For the text-containing cell, return its midpoint in (X, Y) coordinate format. 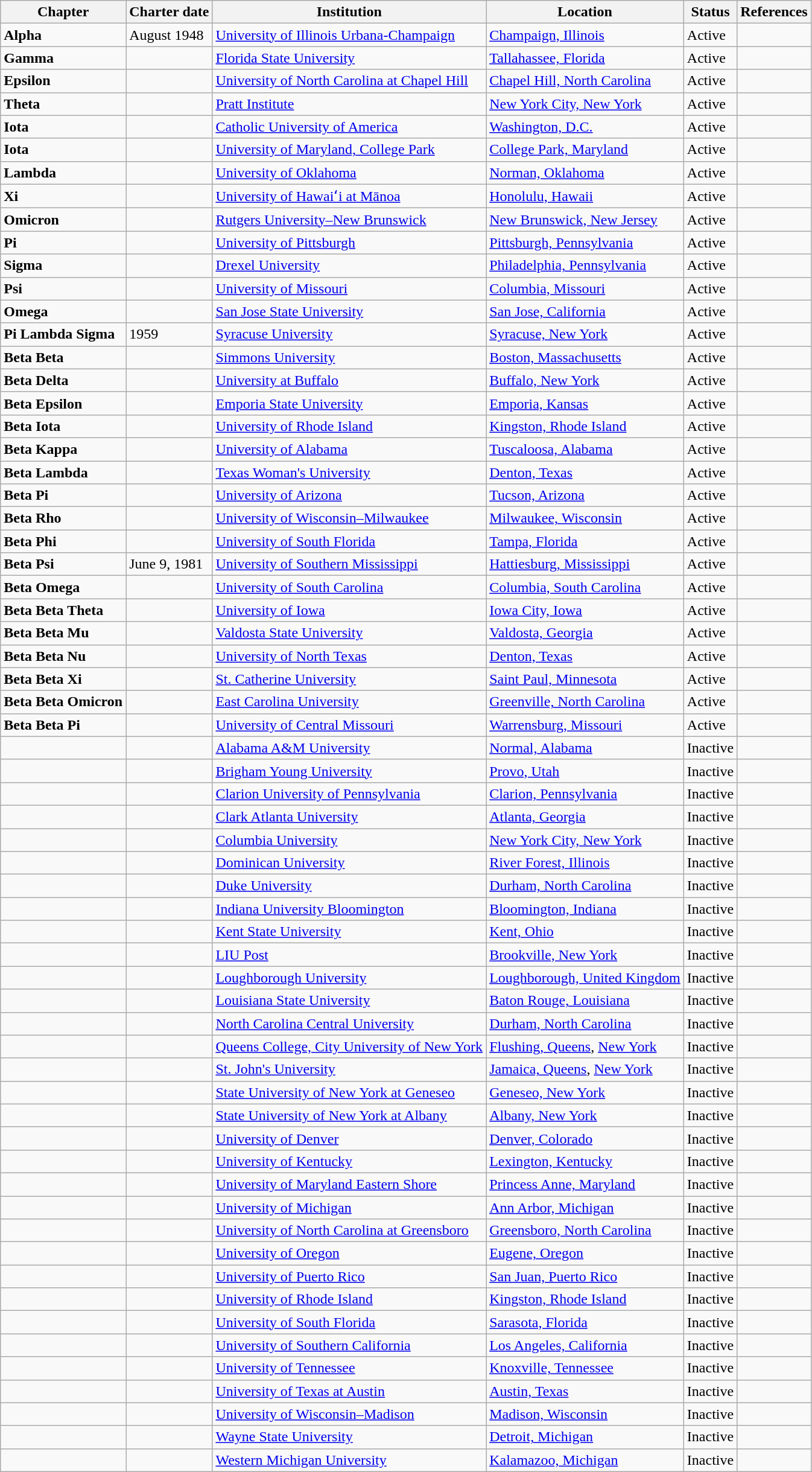
Albany, New York (585, 1115)
Madison, Wisconsin (585, 1414)
Dominican University (349, 863)
1959 (169, 334)
Psi (63, 288)
University of Alabama (349, 449)
Sigma (63, 266)
Location (585, 12)
Beta Beta Nu (63, 656)
Tallahassee, Florida (585, 58)
Tucson, Arizona (585, 495)
University of North Texas (349, 656)
Valdosta State University (349, 633)
Philadelphia, Pennsylvania (585, 266)
University of South Carolina (349, 587)
Los Angeles, California (585, 1345)
Gamma (63, 58)
Beta Beta Omicron (63, 702)
Ann Arbor, Michigan (585, 1208)
Rutgers University–New Brunswick (349, 220)
University of Southern California (349, 1345)
Kalamazoo, Michigan (585, 1460)
University of Wisconsin–Milwaukee (349, 518)
Drexel University (349, 266)
Xi (63, 196)
Warrensburg, Missouri (585, 725)
Chapel Hill, North Carolina (585, 81)
Columbia, South Carolina (585, 587)
Knoxville, Tennessee (585, 1368)
Omega (63, 311)
College Park, Maryland (585, 150)
Duke University (349, 886)
San Jose, California (585, 311)
Clarion, Pennsylvania (585, 794)
Beta Iota (63, 426)
Brigham Young University (349, 771)
Pratt Institute (349, 104)
Brookville, New York (585, 955)
Kent, Ohio (585, 932)
Epsilon (63, 81)
Greensboro, North Carolina (585, 1231)
Champaign, Illinois (585, 35)
Beta Beta (63, 357)
University of Puerto Rico (349, 1276)
Provo, Utah (585, 771)
University of Denver (349, 1138)
Beta Lambda (63, 473)
Louisiana State University (349, 1001)
Beta Phi (63, 541)
Tampa, Florida (585, 541)
State University of New York at Albany (349, 1115)
University of Michigan (349, 1208)
Florida State University (349, 58)
Syracuse University (349, 334)
North Carolina Central University (349, 1024)
University of North Carolina at Greensboro (349, 1231)
Loughborough University (349, 978)
Greenville, North Carolina (585, 702)
Beta Delta (63, 380)
Beta Beta Xi (63, 679)
Flushing, Queens, New York (585, 1047)
University of North Carolina at Chapel Hill (349, 81)
Hattiesburg, Mississippi (585, 564)
University of Oregon (349, 1254)
Emporia State University (349, 403)
Norman, Oklahoma (585, 173)
University at Buffalo (349, 380)
University of Illinois Urbana-Champaign (349, 35)
Institution (349, 12)
Beta Beta Theta (63, 610)
Columbia University (349, 840)
Geneseo, New York (585, 1092)
Princess Anne, Maryland (585, 1184)
Queens College, City University of New York (349, 1047)
Syracuse, New York (585, 334)
Eugene, Oregon (585, 1254)
Beta Beta Pi (63, 725)
Alabama A&M University (349, 748)
LIU Post (349, 955)
St. John's University (349, 1069)
University of Maryland Eastern Shore (349, 1184)
Beta Epsilon (63, 403)
August 1948 (169, 35)
University of Tennessee (349, 1368)
Bloomington, Indiana (585, 909)
Status (710, 12)
Tuscaloosa, Alabama (585, 449)
University of Central Missouri (349, 725)
Simmons University (349, 357)
Beta Pi (63, 495)
Columbia, Missouri (585, 288)
Alpha (63, 35)
University of Pittsburgh (349, 243)
Wayne State University (349, 1437)
Emporia, Kansas (585, 403)
Honolulu, Hawaii (585, 196)
East Carolina University (349, 702)
Clark Atlanta University (349, 817)
Loughborough, United Kingdom (585, 978)
University of Arizona (349, 495)
Theta (63, 104)
Beta Psi (63, 564)
Beta Omega (63, 587)
Lambda (63, 173)
State University of New York at Geneseo (349, 1092)
University of Southern Mississippi (349, 564)
Texas Woman's University (349, 473)
Pittsburgh, Pennsylvania (585, 243)
University of Missouri (349, 288)
Lexington, Kentucky (585, 1161)
Buffalo, New York (585, 380)
Pi (63, 243)
Milwaukee, Wisconsin (585, 518)
References (775, 12)
Washington, D.C. (585, 127)
Charter date (169, 12)
Kent State University (349, 932)
Boston, Massachusetts (585, 357)
University of Wisconsin–Madison (349, 1414)
Denver, Colorado (585, 1138)
Omicron (63, 220)
San Juan, Puerto Rico (585, 1276)
River Forest, Illinois (585, 863)
Beta Rho (63, 518)
Sarasota, Florida (585, 1322)
Baton Rouge, Louisiana (585, 1001)
University of Oklahoma (349, 173)
San Jose State University (349, 311)
St. Catherine University (349, 679)
University of Maryland, College Park (349, 150)
University of Hawaiʻi at Mānoa (349, 196)
New Brunswick, New Jersey (585, 220)
Clarion University of Pennsylvania (349, 794)
Chapter (63, 12)
Catholic University of America (349, 127)
Detroit, Michigan (585, 1437)
Saint Paul, Minnesota (585, 679)
Jamaica, Queens, New York (585, 1069)
Atlanta, Georgia (585, 817)
Western Michigan University (349, 1460)
June 9, 1981 (169, 564)
Austin, Texas (585, 1391)
Beta Beta Mu (63, 633)
University of Texas at Austin (349, 1391)
Iowa City, Iowa (585, 610)
Pi Lambda Sigma (63, 334)
Beta Kappa (63, 449)
Valdosta, Georgia (585, 633)
Normal, Alabama (585, 748)
University of Kentucky (349, 1161)
Indiana University Bloomington (349, 909)
University of Iowa (349, 610)
